Search for the cell housing the specified text and yield its (x, y) center coordinate. 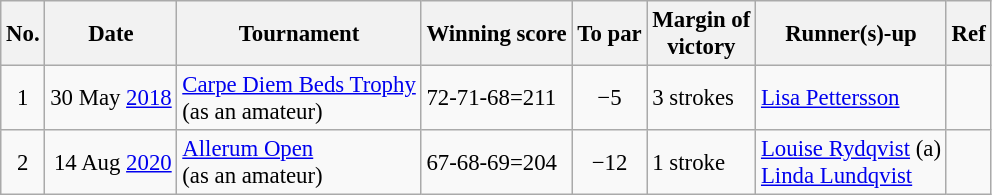
Tournament (299, 34)
1 stroke (702, 162)
3 strokes (702, 98)
Winning score (496, 34)
To par (610, 34)
−5 (610, 98)
Runner(s)-up (852, 34)
Ref (968, 34)
−12 (610, 162)
72-71-68=211 (496, 98)
30 May 2018 (111, 98)
Louise Rydqvist (a) Linda Lundqvist (852, 162)
Allerum Open(as an amateur) (299, 162)
14 Aug 2020 (111, 162)
Lisa Pettersson (852, 98)
No. (23, 34)
Date (111, 34)
2 (23, 162)
Margin ofvictory (702, 34)
1 (23, 98)
67-68-69=204 (496, 162)
Carpe Diem Beds Trophy(as an amateur) (299, 98)
